From the cell containing the given text, extract its center point as [x, y] coordinate. 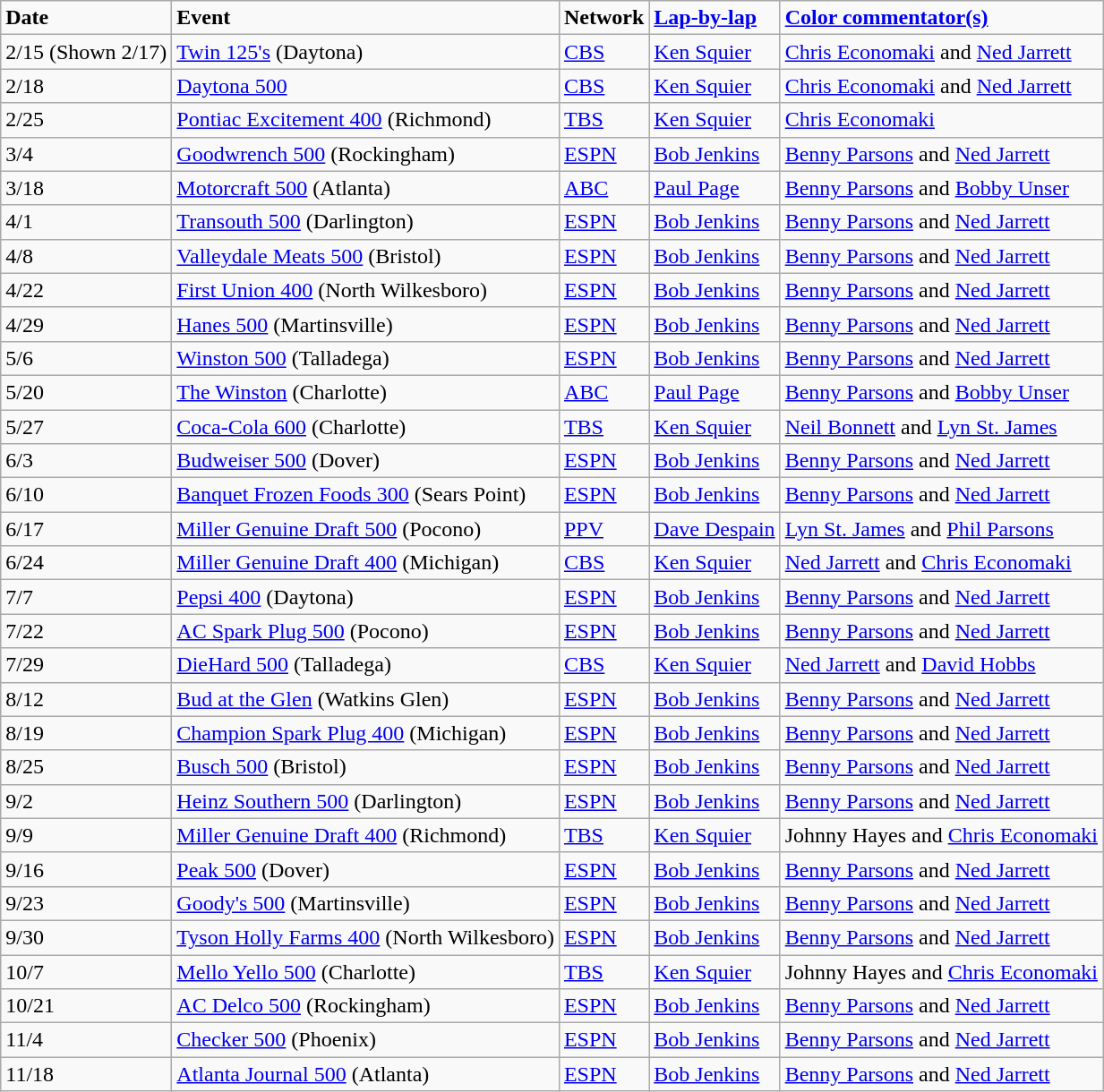
Coca-Cola 600 (Charlotte) [365, 427]
8/12 [86, 699]
6/10 [86, 495]
8/19 [86, 733]
Pepsi 400 (Daytona) [365, 597]
7/7 [86, 597]
4/22 [86, 290]
5/20 [86, 392]
6/24 [86, 563]
6/3 [86, 461]
9/23 [86, 903]
Checker 500 (Phoenix) [365, 1040]
PPV [603, 529]
First Union 400 (North Wilkesboro) [365, 290]
Color commentator(s) [941, 18]
9/9 [86, 835]
Ned Jarrett and David Hobbs [941, 665]
Valleydale Meats 500 (Bristol) [365, 256]
Mello Yello 500 (Charlotte) [365, 971]
7/22 [86, 631]
DieHard 500 (Talladega) [365, 665]
3/4 [86, 154]
5/6 [86, 358]
Dave Despain [715, 529]
3/18 [86, 188]
Peak 500 (Dover) [365, 869]
Lyn St. James and Phil Parsons [941, 529]
Goodwrench 500 (Rockingham) [365, 154]
Lap-by-lap [715, 18]
AC Spark Plug 500 (Pocono) [365, 631]
Daytona 500 [365, 86]
2/15 (Shown 2/17) [86, 52]
Motorcraft 500 (Atlanta) [365, 188]
Banquet Frozen Foods 300 (Sears Point) [365, 495]
Budweiser 500 (Dover) [365, 461]
6/17 [86, 529]
Heinz Southern 500 (Darlington) [365, 801]
Pontiac Excitement 400 (Richmond) [365, 120]
Network [603, 18]
4/29 [86, 324]
4/8 [86, 256]
Bud at the Glen (Watkins Glen) [365, 699]
9/2 [86, 801]
Event [365, 18]
11/4 [86, 1040]
Winston 500 (Talladega) [365, 358]
Ned Jarrett and Chris Economaki [941, 563]
10/21 [86, 1006]
8/25 [86, 767]
2/25 [86, 120]
The Winston (Charlotte) [365, 392]
10/7 [86, 971]
4/1 [86, 222]
Champion Spark Plug 400 (Michigan) [365, 733]
Hanes 500 (Martinsville) [365, 324]
AC Delco 500 (Rockingham) [365, 1006]
11/18 [86, 1074]
Busch 500 (Bristol) [365, 767]
Date [86, 18]
Atlanta Journal 500 (Atlanta) [365, 1074]
Transouth 500 (Darlington) [365, 222]
Miller Genuine Draft 400 (Michigan) [365, 563]
7/29 [86, 665]
Miller Genuine Draft 400 (Richmond) [365, 835]
Twin 125's (Daytona) [365, 52]
Chris Economaki [941, 120]
9/16 [86, 869]
9/30 [86, 937]
Neil Bonnett and Lyn St. James [941, 427]
5/27 [86, 427]
Goody's 500 (Martinsville) [365, 903]
Miller Genuine Draft 500 (Pocono) [365, 529]
Tyson Holly Farms 400 (North Wilkesboro) [365, 937]
2/18 [86, 86]
